Return the (x, y) coordinate for the center point of the cell that contains the specified text.  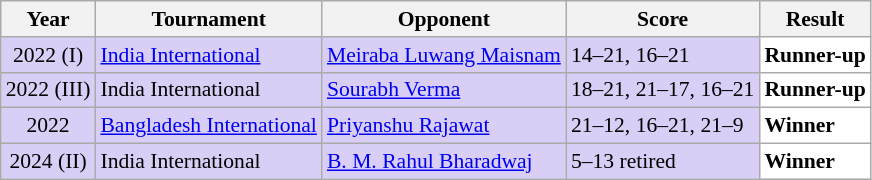
Priyanshu Rajawat (444, 126)
B. M. Rahul Bharadwaj (444, 162)
Opponent (444, 19)
Year (48, 19)
21–12, 16–21, 21–9 (663, 126)
Tournament (208, 19)
14–21, 16–21 (663, 55)
18–21, 21–17, 16–21 (663, 90)
Result (814, 19)
Sourabh Verma (444, 90)
2022 (III) (48, 90)
Score (663, 19)
2022 (I) (48, 55)
2022 (48, 126)
Meiraba Luwang Maisnam (444, 55)
5–13 retired (663, 162)
Bangladesh International (208, 126)
2024 (II) (48, 162)
